Find where the given text appears and provide that cell's center as (x, y) coordinate. 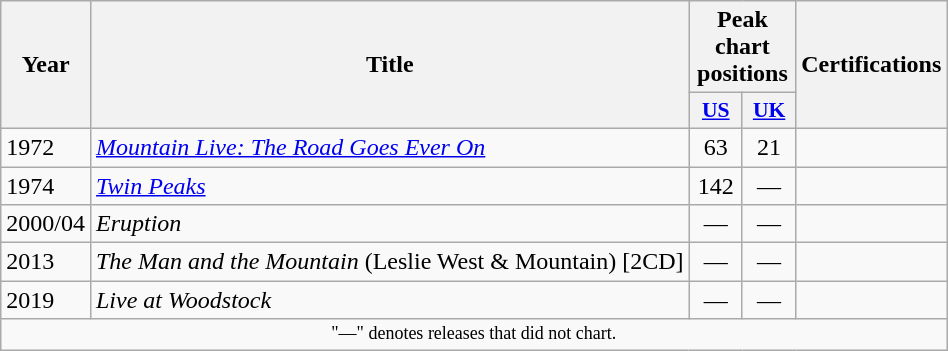
Year (46, 65)
Peak chart positions (742, 47)
63 (716, 147)
The Man and the Mountain (Leslie West & Mountain) [2CD] (390, 262)
Certifications (872, 65)
21 (768, 147)
1974 (46, 185)
Twin Peaks (390, 185)
Eruption (390, 224)
"—" denotes releases that did not chart. (474, 334)
Live at Woodstock (390, 300)
2000/04 (46, 224)
2013 (46, 262)
1972 (46, 147)
US (716, 111)
UK (768, 111)
2019 (46, 300)
Title (390, 65)
Mountain Live: The Road Goes Ever On (390, 147)
142 (716, 185)
